From the cell containing the given text, extract its center point as (X, Y) coordinate. 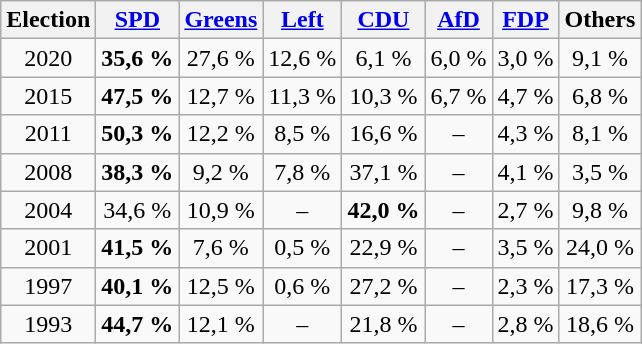
40,1 % (138, 286)
SPD (138, 20)
8,1 % (600, 134)
3,0 % (526, 58)
4,3 % (526, 134)
24,0 % (600, 248)
27,6 % (221, 58)
1993 (48, 324)
Greens (221, 20)
0,5 % (302, 248)
2,7 % (526, 210)
1997 (48, 286)
17,3 % (600, 286)
12,1 % (221, 324)
6,7 % (458, 96)
42,0 % (384, 210)
12,5 % (221, 286)
AfD (458, 20)
21,8 % (384, 324)
Election (48, 20)
35,6 % (138, 58)
37,1 % (384, 172)
FDP (526, 20)
6,8 % (600, 96)
Left (302, 20)
10,9 % (221, 210)
7,6 % (221, 248)
2004 (48, 210)
8,5 % (302, 134)
9,2 % (221, 172)
4,7 % (526, 96)
11,3 % (302, 96)
12,2 % (221, 134)
2,8 % (526, 324)
2,3 % (526, 286)
7,8 % (302, 172)
12,7 % (221, 96)
Others (600, 20)
12,6 % (302, 58)
6,1 % (384, 58)
16,6 % (384, 134)
34,6 % (138, 210)
9,8 % (600, 210)
2008 (48, 172)
50,3 % (138, 134)
38,3 % (138, 172)
9,1 % (600, 58)
44,7 % (138, 324)
18,6 % (600, 324)
2001 (48, 248)
2020 (48, 58)
6,0 % (458, 58)
47,5 % (138, 96)
41,5 % (138, 248)
0,6 % (302, 286)
2011 (48, 134)
27,2 % (384, 286)
10,3 % (384, 96)
2015 (48, 96)
4,1 % (526, 172)
22,9 % (384, 248)
CDU (384, 20)
